Determine the [x, y] coordinate at the center of the cell enclosing the given text.  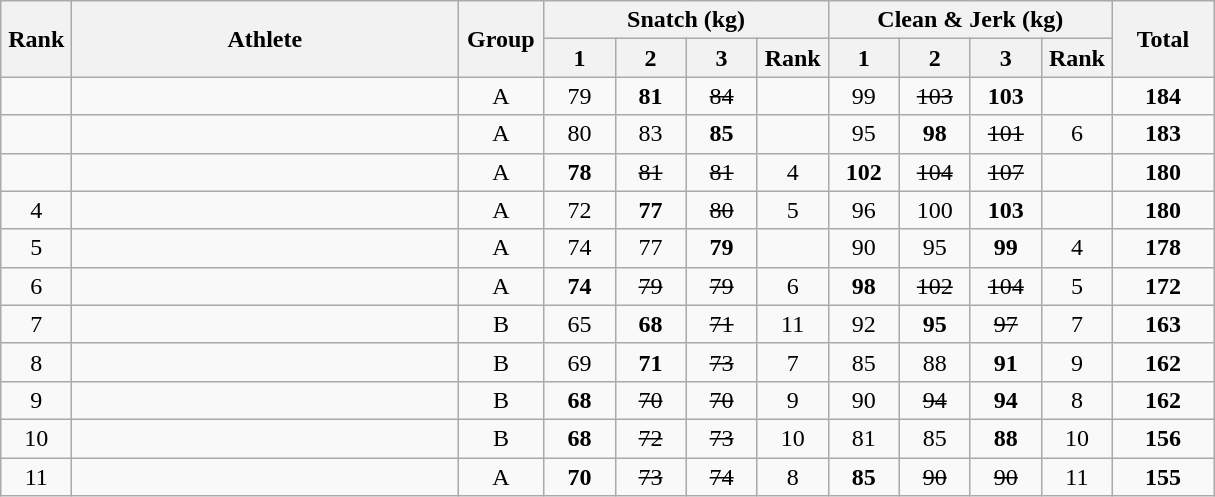
Group [501, 39]
84 [722, 96]
92 [864, 324]
183 [1162, 134]
172 [1162, 286]
100 [934, 210]
97 [1006, 324]
78 [580, 172]
156 [1162, 438]
96 [864, 210]
91 [1006, 362]
Athlete [265, 39]
Total [1162, 39]
178 [1162, 248]
101 [1006, 134]
Clean & Jerk (kg) [970, 20]
107 [1006, 172]
69 [580, 362]
Snatch (kg) [686, 20]
83 [650, 134]
155 [1162, 477]
65 [580, 324]
184 [1162, 96]
163 [1162, 324]
